From the cell containing the given text, extract its center point as [X, Y] coordinate. 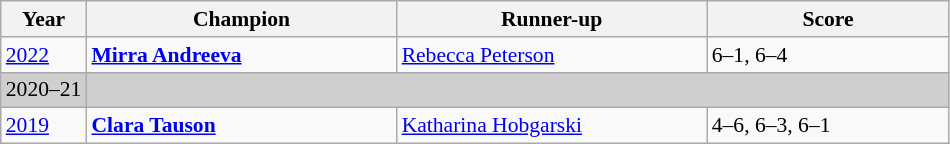
Mirra Andreeva [241, 55]
Katharina Hobgarski [552, 126]
Clara Tauson [241, 126]
6–1, 6–4 [828, 55]
Champion [241, 19]
2020–21 [44, 90]
Runner-up [552, 19]
Score [828, 19]
4–6, 6–3, 6–1 [828, 126]
2022 [44, 55]
2019 [44, 126]
Rebecca Peterson [552, 55]
Year [44, 19]
